Identify which cell holds the provided text, then report its (X, Y) central coordinate. 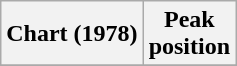
Chart (1978) (72, 34)
Peak position (189, 34)
